Return (X, Y) of the center of cell containing provided text 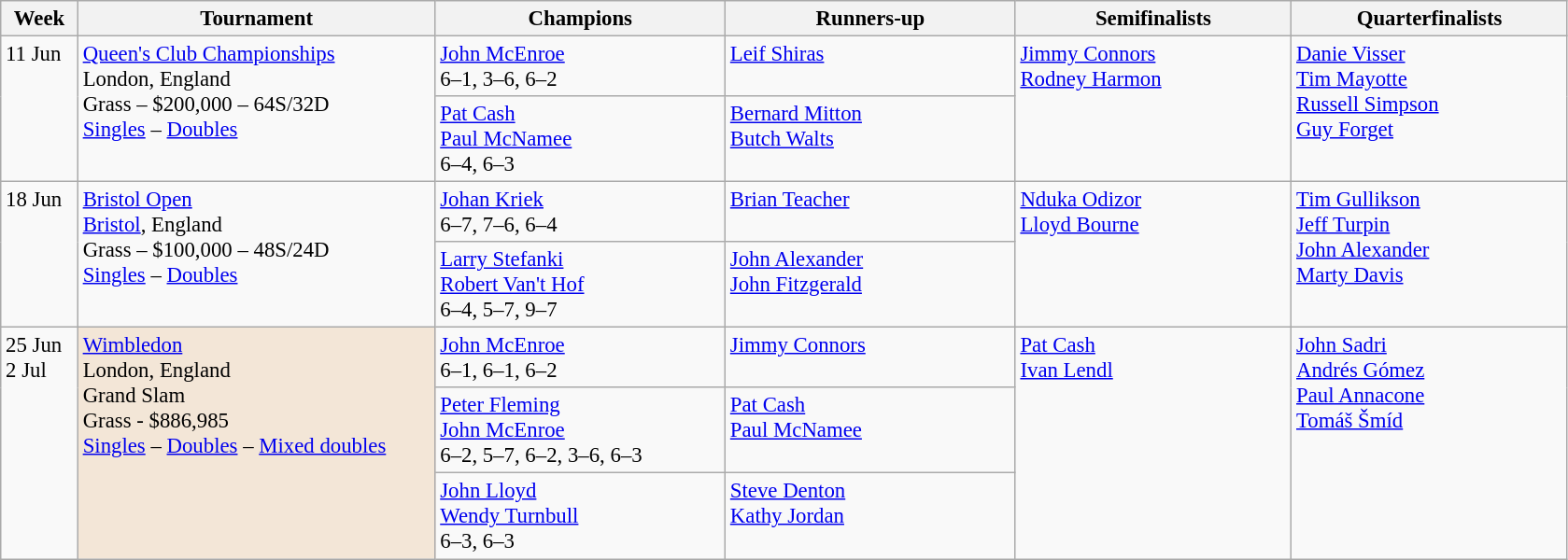
Peter Fleming John McEnroe 6–2, 5–7, 6–2, 3–6, 6–3 (581, 431)
Queen's Club Championships London, England Grass – $200,000 – 64S/32D Singles – Doubles (256, 109)
Pat Cash Paul McNamee 6–4, 6–3 (581, 139)
Runners-up (870, 19)
Semifinalists (1153, 19)
Brian Teacher (870, 213)
18 Jun (39, 255)
Bristol Open Bristol, England Grass – $100,000 – 48S/24D Singles – Doubles (256, 255)
Bernard Mitton Butch Walts (870, 139)
Nduka Odizor Lloyd Bourne (1153, 255)
John Alexander John Fitzgerald (870, 285)
Champions (581, 19)
Pat Cash Paul McNamee (870, 431)
John Sadri Andrés Gómez Paul Annacone Tomáš Šmíd (1430, 443)
Danie Visser Tim Mayotte Russell Simpson Guy Forget (1430, 109)
Quarterfinalists (1430, 19)
Jimmy Connors Rodney Harmon (1153, 109)
John McEnroe 6–1, 3–6, 6–2 (581, 67)
11 Jun (39, 109)
Tournament (256, 19)
John Lloyd Wendy Turnbull 6–3, 6–3 (581, 516)
Steve Denton Kathy Jordan (870, 516)
John McEnroe 6–1, 6–1, 6–2 (581, 358)
Week (39, 19)
Wimbledon London, England Grand Slam Grass - $886,985 Singles – Doubles – Mixed doubles (256, 443)
Jimmy Connors (870, 358)
Tim Gullikson Jeff Turpin John Alexander Marty Davis (1430, 255)
Larry Stefanki Robert Van't Hof 6–4, 5–7, 9–7 (581, 285)
25 Jun2 Jul (39, 443)
Johan Kriek 6–7, 7–6, 6–4 (581, 213)
Pat Cash Ivan Lendl (1153, 443)
Leif Shiras (870, 67)
